Determine the [x, y] coordinate at the center of the cell enclosing the given text.  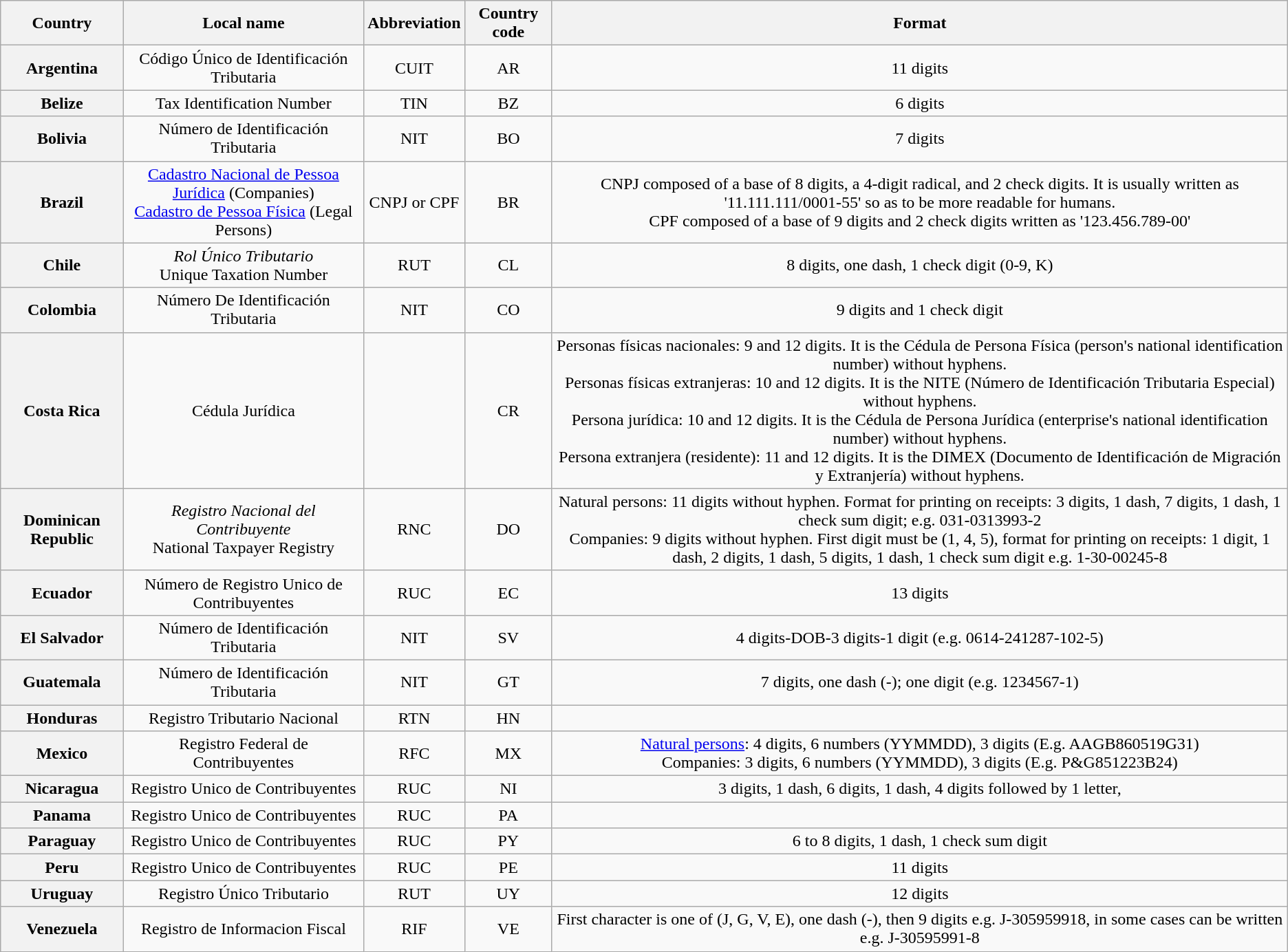
9 digits and 1 check digit [919, 310]
RTN [414, 717]
HN [508, 717]
BZ [508, 103]
Panama [62, 815]
7 digits [919, 139]
GT [508, 682]
Número De Identificación Tributaria [244, 310]
Guatemala [62, 682]
Honduras [62, 717]
Uruguay [62, 894]
12 digits [919, 894]
Registro Nacional del ContribuyenteNational Taxpayer Registry [244, 530]
PE [508, 867]
DO [508, 530]
Belize [62, 103]
Costa Rica [62, 410]
Chile [62, 266]
6 to 8 digits, 1 dash, 1 check sum digit [919, 841]
Cadastro Nacional de Pessoa Jurídica (Companies)Cadastro de Pessoa Física (Legal Persons) [244, 202]
CO [508, 310]
BR [508, 202]
Brazil [62, 202]
Colombia [62, 310]
UY [508, 894]
Tax Identification Number [244, 103]
El Salvador [62, 637]
Mexico [62, 754]
Natural persons: 4 digits, 6 numbers (YYMMDD), 3 digits (E.g. AAGB860519G31)Companies: 3 digits, 6 numbers (YYMMDD), 3 digits (E.g. P&G851223B24) [919, 754]
Country code [508, 23]
MX [508, 754]
CR [508, 410]
PA [508, 815]
EC [508, 593]
6 digits [919, 103]
Cédula Jurídica [244, 410]
Local name [244, 23]
TIN [414, 103]
Venezuela [62, 929]
Registro Federal de Contribuyentes [244, 754]
Número de Registro Unico de Contribuyentes [244, 593]
Registro de Informacion Fiscal [244, 929]
Registro Único Tributario [244, 894]
PY [508, 841]
Registro Tributario Nacional [244, 717]
CL [508, 266]
Nicaragua [62, 789]
Ecuador [62, 593]
CUIT [414, 67]
CNPJ or CPF [414, 202]
AR [508, 67]
4 digits-DOB-3 digits-1 digit (e.g. 0614-241287-102-5) [919, 637]
Peru [62, 867]
8 digits, one dash, 1 check digit (0-9, K) [919, 266]
3 digits, 1 dash, 6 digits, 1 dash, 4 digits followed by 1 letter, [919, 789]
BO [508, 139]
RIF [414, 929]
13 digits [919, 593]
Argentina [62, 67]
SV [508, 637]
Dominican Republic [62, 530]
First character is one of (J, G, V, E), one dash (-), then 9 digits e.g. J-305959918, in some cases can be written e.g. J-30595991-8 [919, 929]
Abbreviation [414, 23]
VE [508, 929]
RNC [414, 530]
7 digits, one dash (-); one digit (e.g. 1234567-1) [919, 682]
Format [919, 23]
RFC [414, 754]
NI [508, 789]
Código Único de Identificación Tributaria [244, 67]
Rol Único TributarioUnique Taxation Number [244, 266]
Paraguay [62, 841]
Country [62, 23]
Bolivia [62, 139]
